Return the (x, y) coordinate for the center point of the cell that contains the specified text.  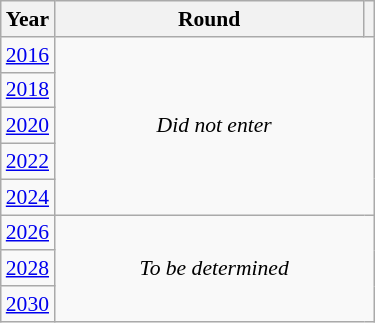
2022 (28, 162)
2024 (28, 197)
Did not enter (214, 126)
Year (28, 19)
2028 (28, 269)
2016 (28, 55)
To be determined (214, 268)
2030 (28, 304)
Round (209, 19)
2018 (28, 90)
2026 (28, 233)
2020 (28, 126)
